Identify which cell holds the provided text, then report its (x, y) central coordinate. 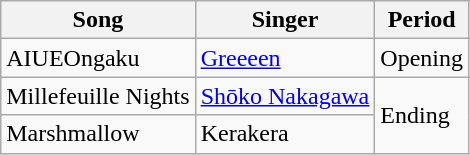
Period (422, 20)
AIUEOngaku (98, 58)
Kerakera (285, 134)
Opening (422, 58)
Millefeuille Nights (98, 96)
Singer (285, 20)
Marshmallow (98, 134)
Greeeen (285, 58)
Song (98, 20)
Ending (422, 115)
Shōko Nakagawa (285, 96)
